Detect which cell encompasses the target text, then output its [x, y] center coordinate. 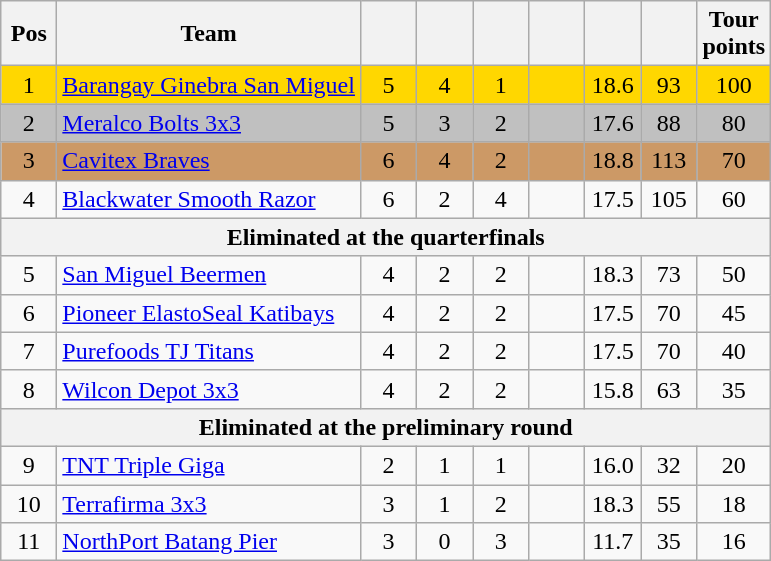
93 [669, 85]
80 [734, 123]
17.6 [613, 123]
16.0 [613, 465]
NorthPort Batang Pier [209, 542]
10 [29, 503]
Barangay Ginebra San Miguel [209, 85]
18.6 [613, 85]
45 [734, 313]
7 [29, 351]
Terrafirma 3x3 [209, 503]
16 [734, 542]
11 [29, 542]
20 [734, 465]
18.8 [613, 161]
40 [734, 351]
0 [445, 542]
88 [669, 123]
Purefoods TJ Titans [209, 351]
Eliminated at the preliminary round [386, 427]
Meralco Bolts 3x3 [209, 123]
Cavitex Braves [209, 161]
Blackwater Smooth Razor [209, 199]
18 [734, 503]
100 [734, 85]
15.8 [613, 389]
Tour points [734, 34]
TNT Triple Giga [209, 465]
11.7 [613, 542]
113 [669, 161]
8 [29, 389]
9 [29, 465]
Eliminated at the quarterfinals [386, 237]
60 [734, 199]
50 [734, 275]
105 [669, 199]
55 [669, 503]
Team [209, 34]
63 [669, 389]
Pioneer ElastoSeal Katibays [209, 313]
32 [669, 465]
Pos [29, 34]
San Miguel Beermen [209, 275]
73 [669, 275]
Wilcon Depot 3x3 [209, 389]
